Find where the given text appears and provide that cell's center as (X, Y) coordinate. 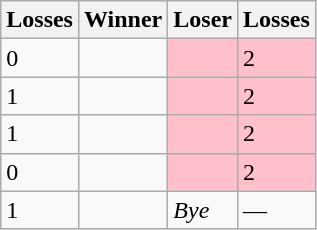
— (277, 210)
Loser (203, 20)
Winner (122, 20)
Bye (203, 210)
